Capture the cell that displays the provided text and extract its [x, y] central coordinate. 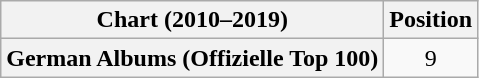
9 [431, 58]
Position [431, 20]
German Albums (Offizielle Top 100) [192, 58]
Chart (2010–2019) [192, 20]
